Extract the [X, Y] coordinate from the center of the cell holding the provided text.  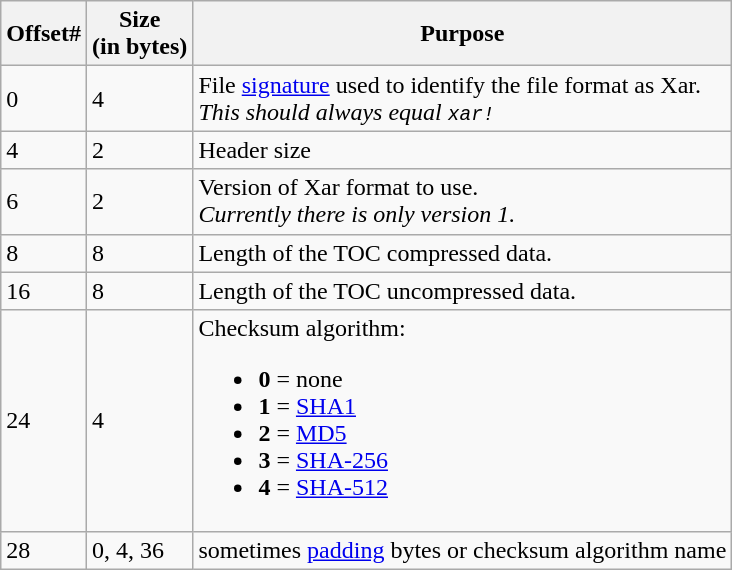
Length of the TOC compressed data. [462, 253]
Header size [462, 150]
Offset# [44, 34]
6 [44, 202]
Purpose [462, 34]
28 [44, 550]
Version of Xar format to use.Currently there is only version 1. [462, 202]
Size(in bytes) [139, 34]
Length of the TOC uncompressed data. [462, 291]
24 [44, 420]
0 [44, 98]
File signature used to identify the file format as Xar.This should always equal xar! [462, 98]
0, 4, 36 [139, 550]
sometimes padding bytes or checksum algorithm name [462, 550]
Checksum algorithm:0 = none1 = SHA12 = MD53 = SHA-2564 = SHA-512 [462, 420]
16 [44, 291]
